Identify which cell holds the provided text, then report its [x, y] central coordinate. 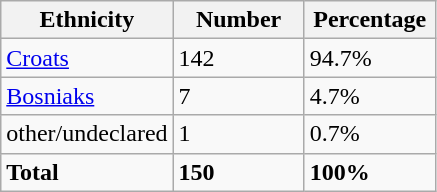
1 [238, 134]
Croats [87, 58]
Ethnicity [87, 20]
Number [238, 20]
other/undeclared [87, 134]
Total [87, 172]
Percentage [370, 20]
0.7% [370, 134]
142 [238, 58]
Bosniaks [87, 96]
100% [370, 172]
4.7% [370, 96]
150 [238, 172]
7 [238, 96]
94.7% [370, 58]
